Extract the (X, Y) coordinate from the center of the cell holding the provided text.  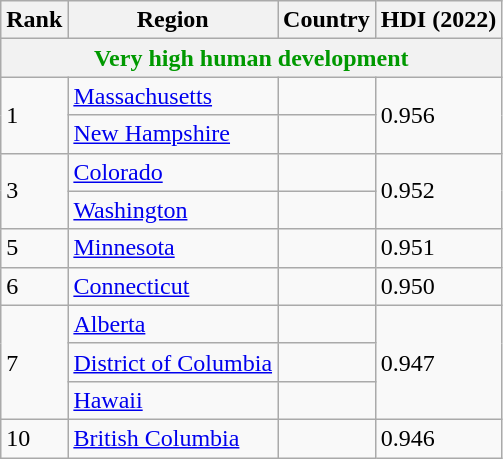
3 (34, 191)
Minnesota (173, 248)
0.956 (438, 115)
7 (34, 362)
0.946 (438, 438)
Colorado (173, 172)
0.952 (438, 191)
Rank (34, 20)
0.947 (438, 362)
British Columbia (173, 438)
5 (34, 248)
0.951 (438, 248)
Country (327, 20)
Region (173, 20)
District of Columbia (173, 362)
10 (34, 438)
Connecticut (173, 286)
Alberta (173, 324)
6 (34, 286)
New Hampshire (173, 134)
Washington (173, 210)
Hawaii (173, 400)
HDI (2022) (438, 20)
0.950 (438, 286)
Very high human development (252, 58)
Massachusetts (173, 96)
1 (34, 115)
